Return (X, Y) of the center of cell containing provided text 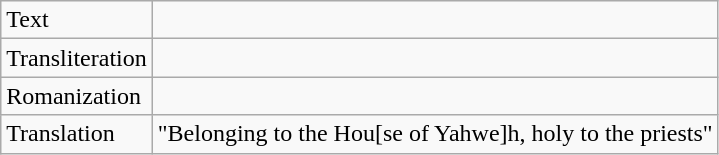
Translation (77, 134)
Romanization (77, 96)
Transliteration (77, 58)
Text (77, 20)
"Belonging to the Hou[se of Yahwe]h, holy to the priests" (435, 134)
